Identify which cell holds the provided text, then report its (X, Y) central coordinate. 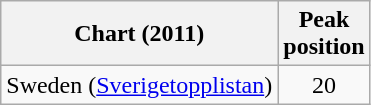
20 (324, 85)
Chart (2011) (140, 34)
Peakposition (324, 34)
Sweden (Sverigetopplistan) (140, 85)
